Locate the cell with the specified text and output its [x, y] center coordinate. 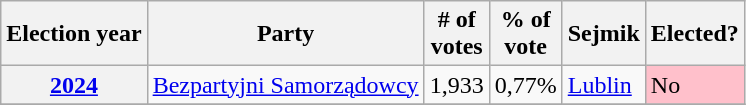
Bezpartyjni Samorządowcy [286, 85]
1,933 [456, 85]
No [694, 85]
% ofvote [526, 34]
Sejmik [604, 34]
# ofvotes [456, 34]
Election year [74, 34]
Lublin [604, 85]
2024 [74, 85]
Party [286, 34]
Elected? [694, 34]
0,77% [526, 85]
